Search for the cell housing the specified text and yield its [X, Y] center coordinate. 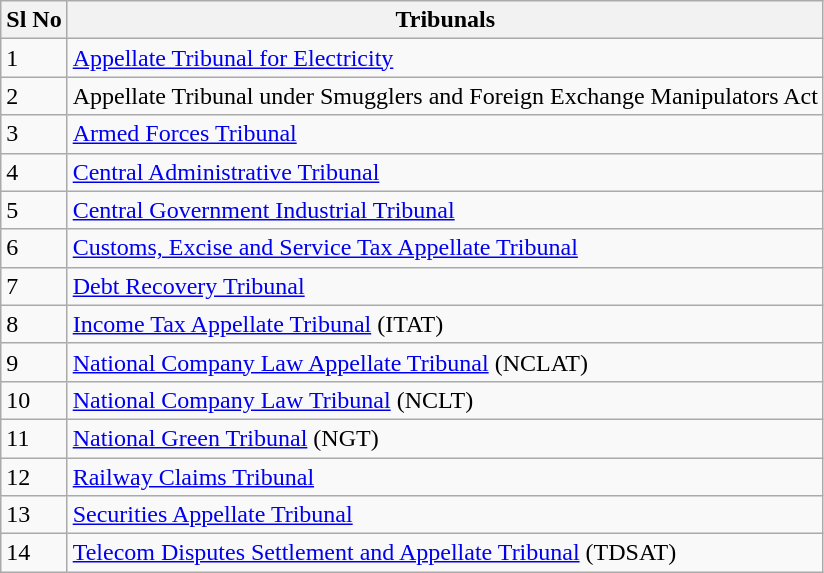
8 [34, 324]
Income Tax Appellate Tribunal (ITAT) [445, 324]
5 [34, 210]
National Company Law Tribunal (NCLT) [445, 400]
14 [34, 553]
Tribunals [445, 20]
3 [34, 134]
Debt Recovery Tribunal [445, 286]
13 [34, 515]
7 [34, 286]
Appellate Tribunal under Smugglers and Foreign Exchange Manipulators Act [445, 96]
2 [34, 96]
Railway Claims Tribunal [445, 477]
10 [34, 400]
12 [34, 477]
1 [34, 58]
11 [34, 438]
Customs, Excise and Service Tax Appellate Tribunal [445, 248]
Telecom Disputes Settlement and Appellate Tribunal (TDSAT) [445, 553]
Central Government Industrial Tribunal [445, 210]
4 [34, 172]
Securities Appellate Tribunal [445, 515]
Sl No [34, 20]
Armed Forces Tribunal [445, 134]
National Company Law Appellate Tribunal (NCLAT) [445, 362]
6 [34, 248]
Central Administrative Tribunal [445, 172]
9 [34, 362]
National Green Tribunal (NGT) [445, 438]
Appellate Tribunal for Electricity [445, 58]
